Locate the cell with the specified text and output its (x, y) center coordinate. 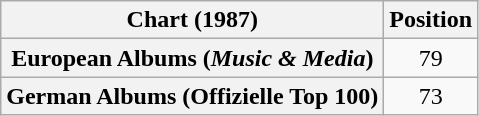
German Albums (Offizielle Top 100) (192, 96)
73 (431, 96)
European Albums (Music & Media) (192, 58)
79 (431, 58)
Chart (1987) (192, 20)
Position (431, 20)
